Output the (x, y) coordinate of the center of the cell containing the given text.  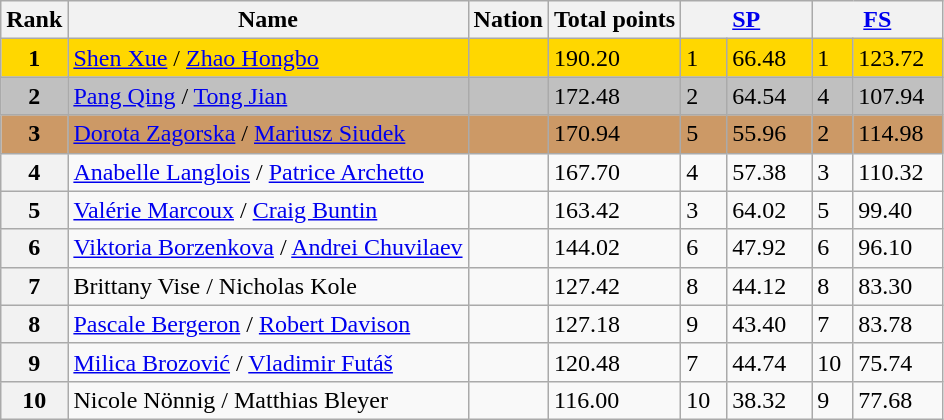
FS (878, 20)
114.98 (898, 134)
110.32 (898, 172)
44.74 (770, 362)
38.32 (770, 400)
96.10 (898, 248)
Valérie Marcoux / Craig Buntin (268, 210)
99.40 (898, 210)
123.72 (898, 58)
43.40 (770, 324)
SP (746, 20)
Brittany Vise / Nicholas Kole (268, 286)
172.48 (614, 96)
83.30 (898, 286)
Milica Brozović / Vladimir Futáš (268, 362)
127.42 (614, 286)
64.02 (770, 210)
127.18 (614, 324)
77.68 (898, 400)
107.94 (898, 96)
Dorota Zagorska / Mariusz Siudek (268, 134)
Shen Xue / Zhao Hongbo (268, 58)
Pascale Bergeron / Robert Davison (268, 324)
Nicole Nönnig / Matthias Bleyer (268, 400)
144.02 (614, 248)
57.38 (770, 172)
Name (268, 20)
163.42 (614, 210)
83.78 (898, 324)
120.48 (614, 362)
Anabelle Langlois / Patrice Archetto (268, 172)
47.92 (770, 248)
55.96 (770, 134)
Nation (508, 20)
Pang Qing / Tong Jian (268, 96)
44.12 (770, 286)
64.54 (770, 96)
Rank (34, 20)
167.70 (614, 172)
Total points (614, 20)
116.00 (614, 400)
Viktoria Borzenkova / Andrei Chuvilaev (268, 248)
66.48 (770, 58)
75.74 (898, 362)
170.94 (614, 134)
190.20 (614, 58)
